Extract the [x, y] coordinate from the center of the cell holding the provided text.  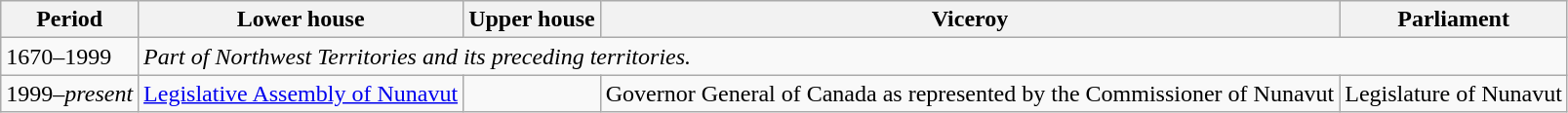
Legislative Assembly of Nunavut [301, 94]
Lower house [301, 19]
1999–present [70, 94]
Parliament [1454, 19]
Period [70, 19]
Part of Northwest Territories and its preceding territories. [853, 56]
Viceroy [970, 19]
Governor General of Canada as represented by the Commissioner of Nunavut [970, 94]
Upper house [533, 19]
1670–1999 [70, 56]
Legislature of Nunavut [1454, 94]
